Scan for the cell matching the given text and deliver its [x, y] coordinate at center. 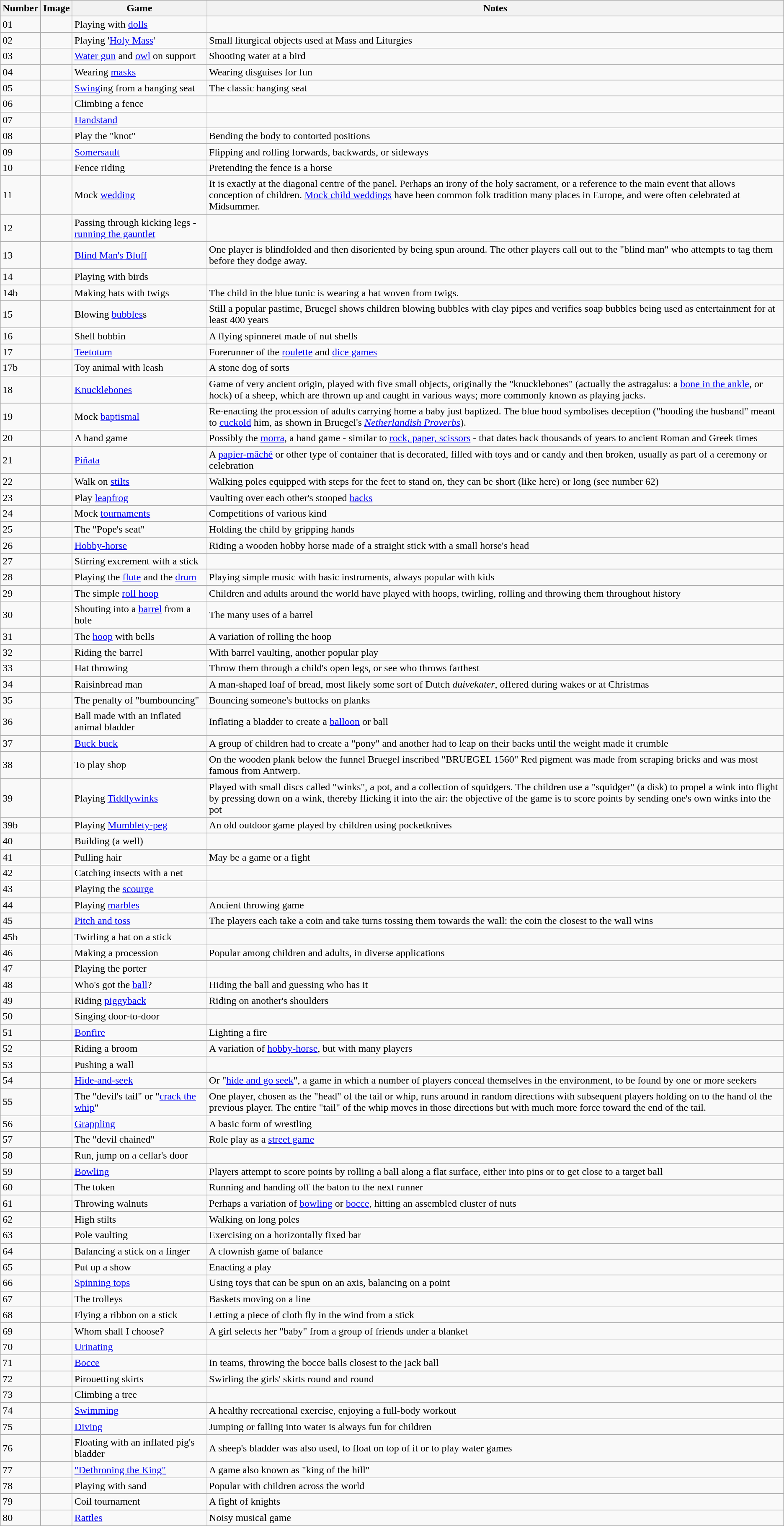
Riding the barrel [139, 652]
Climbing a tree [139, 1395]
50 [21, 1016]
08 [21, 136]
Mock baptismal [139, 416]
65 [21, 1267]
The "devil's tail" or "crack the whip" [139, 1102]
The many uses of a barrel [495, 615]
A hand game [139, 438]
Stirring excrement with a stick [139, 561]
55 [21, 1102]
Catching insects with a net [139, 873]
Shooting water at a bird [495, 56]
10 [21, 168]
54 [21, 1080]
Raisinbread man [139, 684]
Playing Mumblety-peg [139, 825]
75 [21, 1427]
53 [21, 1064]
Holding the child by gripping hands [495, 529]
Perhaps a variation of bowling or bocce, hitting an assembled cluster of nuts [495, 1203]
49 [21, 1001]
Competitions of various kind [495, 513]
Playing with birds [139, 277]
01 [21, 24]
22 [21, 481]
Coil tournament [139, 1502]
72 [21, 1379]
Toy animal with leash [139, 368]
73 [21, 1395]
A sheep's bladder was also used, to float on top of it or to play water games [495, 1448]
Who's got the ball? [139, 985]
Pretending the fence is a horse [495, 168]
To play shop [139, 765]
Exercising on a horizontally fixed bar [495, 1235]
69 [21, 1331]
Hat throwing [139, 668]
Children and adults around the world have played with hoops, twirling, rolling and throwing them throughout history [495, 593]
07 [21, 120]
Grappling [139, 1123]
43 [21, 889]
The token [139, 1187]
57 [21, 1140]
Fence riding [139, 168]
36 [21, 722]
Rattles [139, 1518]
Diving [139, 1427]
A fight of knights [495, 1502]
56 [21, 1123]
Popular with children across the world [495, 1486]
Singing door-to-door [139, 1016]
61 [21, 1203]
Riding on another's shoulders [495, 1001]
62 [21, 1219]
Run, jump on a cellar's door [139, 1156]
Hide-and-seek [139, 1080]
15 [21, 314]
34 [21, 684]
35 [21, 700]
Riding a broom [139, 1048]
Image [56, 8]
30 [21, 615]
28 [21, 577]
Ball made with an inflated animal bladder [139, 722]
The hoop with bells [139, 636]
Balancing a stick on a finger [139, 1251]
Walking poles equipped with steps for the feet to stand on, they can be short (like here) or long (see number 62) [495, 481]
Bowling [139, 1172]
Baskets moving on a line [495, 1299]
63 [21, 1235]
Mock tournaments [139, 513]
Floating with an inflated pig's bladder [139, 1448]
The classic hanging seat [495, 88]
A group of children had to create a "pony" and another had to leap on their backs until the weight made it crumble [495, 743]
A flying spinneret made of nut shells [495, 336]
66 [21, 1283]
Knucklebones [139, 390]
60 [21, 1187]
Playing with sand [139, 1486]
39 [21, 798]
A stone dog of sorts [495, 368]
Running and handing off the baton to the next runner [495, 1187]
Vaulting over each other's stooped backs [495, 497]
Handstand [139, 120]
16 [21, 336]
Hobby-horse [139, 545]
32 [21, 652]
Playing marbles [139, 905]
Bonfire [139, 1032]
Whom shall I choose? [139, 1331]
74 [21, 1411]
77 [21, 1470]
Put up a show [139, 1267]
Pirouetting skirts [139, 1379]
03 [21, 56]
Noisy musical game [495, 1518]
Mock wedding [139, 195]
Pitch and toss [139, 921]
17b [21, 368]
11 [21, 195]
51 [21, 1032]
25 [21, 529]
The trolleys [139, 1299]
02 [21, 40]
A variation of rolling the hoop [495, 636]
Bocce [139, 1363]
27 [21, 561]
A healthy recreational exercise, enjoying a full-body workout [495, 1411]
52 [21, 1048]
19 [21, 416]
Water gun and owl on support [139, 56]
38 [21, 765]
Riding a wooden hobby horse made of a straight stick with a small horse's head [495, 545]
13 [21, 256]
64 [21, 1251]
40 [21, 841]
A game also known as "king of the hill" [495, 1470]
Buck buck [139, 743]
An old outdoor game played by children using pocketknives [495, 825]
76 [21, 1448]
The penalty of "bumbouncing" [139, 700]
Using toys that can be spun on an axis, balancing on a point [495, 1283]
Letting a piece of cloth fly in the wind from a stick [495, 1315]
A man-shaped loaf of bread, most likely some sort of Dutch duivekater, offered during wakes or at Christmas [495, 684]
Making hats with twigs [139, 293]
Climbing a fence [139, 104]
Lighting a fire [495, 1032]
31 [21, 636]
Pulling hair [139, 857]
Shell bobbin [139, 336]
Wearing disguises for fun [495, 72]
Pole vaulting [139, 1235]
Inflating a bladder to create a balloon or ball [495, 722]
Flipping and rolling forwards, backwards, or sideways [495, 152]
24 [21, 513]
The "Pope's seat" [139, 529]
The "devil chained" [139, 1140]
High stilts [139, 1219]
Walk on stilts [139, 481]
06 [21, 104]
The players each take a coin and take turns tossing them towards the wall: the coin the closest to the wall wins [495, 921]
Building (a well) [139, 841]
12 [21, 228]
"Dethroning the King" [139, 1470]
Playing with dolls [139, 24]
Pushing a wall [139, 1064]
Jumping or falling into water is always fun for children [495, 1427]
Walking on long poles [495, 1219]
39b [21, 825]
Spinning tops [139, 1283]
With barrel vaulting, another popular play [495, 652]
23 [21, 497]
Bouncing someone's buttocks on planks [495, 700]
Bending the body to contorted positions [495, 136]
A girl selects her "baby" from a group of friends under a blanket [495, 1331]
Forerunner of the roulette and dice games [495, 352]
Making a procession [139, 953]
70 [21, 1347]
A variation of hobby-horse, but with many players [495, 1048]
20 [21, 438]
Flying a ribbon on a stick [139, 1315]
Blowing bubbless [139, 314]
44 [21, 905]
47 [21, 969]
Throwing walnuts [139, 1203]
Playing 'Holy Mass' [139, 40]
09 [21, 152]
Swimming [139, 1411]
Piñata [139, 460]
Enacting a play [495, 1267]
21 [21, 460]
Playing the flute and the drum [139, 577]
Playing Tiddlywinks [139, 798]
Ancient throwing game [495, 905]
46 [21, 953]
Possibly the morra, a hand game - similar to rock, paper, scissors - that dates back thousands of years to ancient Roman and Greek times [495, 438]
Shouting into a barrel from a hole [139, 615]
Players attempt to score points by rolling a ball along a flat surface, either into pins or to get close to a target ball [495, 1172]
Playing the scourge [139, 889]
Game [139, 8]
58 [21, 1156]
Or "hide and go seek", a game in which a number of players conceal themselves in the environment, to be found by one or more seekers [495, 1080]
Riding piggyback [139, 1001]
The simple roll hoop [139, 593]
04 [21, 72]
Popular among children and adults, in diverse applications [495, 953]
17 [21, 352]
45b [21, 937]
71 [21, 1363]
A clownish game of balance [495, 1251]
Playing simple music with basic instruments, always popular with kids [495, 577]
The child in the blue tunic is wearing a hat woven from twigs. [495, 293]
Urinating [139, 1347]
05 [21, 88]
68 [21, 1315]
Wearing masks [139, 72]
Notes [495, 8]
Somersault [139, 152]
42 [21, 873]
Teetotum [139, 352]
May be a game or a fight [495, 857]
29 [21, 593]
45 [21, 921]
59 [21, 1172]
Blind Man's Bluff [139, 256]
33 [21, 668]
Twirling a hat on a stick [139, 937]
37 [21, 743]
Play leapfrog [139, 497]
Play the "knot" [139, 136]
78 [21, 1486]
Number [21, 8]
Throw them through a child's open legs, or see who throws farthest [495, 668]
Role play as a street game [495, 1140]
Hiding the ball and guessing who has it [495, 985]
In teams, throwing the bocce balls closest to the jack ball [495, 1363]
41 [21, 857]
79 [21, 1502]
Passing through kicking legs - running the gauntlet [139, 228]
Playing the porter [139, 969]
18 [21, 390]
A basic form of wrestling [495, 1123]
On the wooden plank below the funnel Bruegel inscribed "BRUEGEL 1560" Red pigment was made from scraping bricks and was most famous from Antwerp. [495, 765]
14b [21, 293]
67 [21, 1299]
Swinging from a hanging seat [139, 88]
Swirling the girls' skirts round and round [495, 1379]
Small liturgical objects used at Mass and Liturgies [495, 40]
80 [21, 1518]
26 [21, 545]
48 [21, 985]
14 [21, 277]
